Output the [X, Y] coordinate of the center of the cell containing the given text.  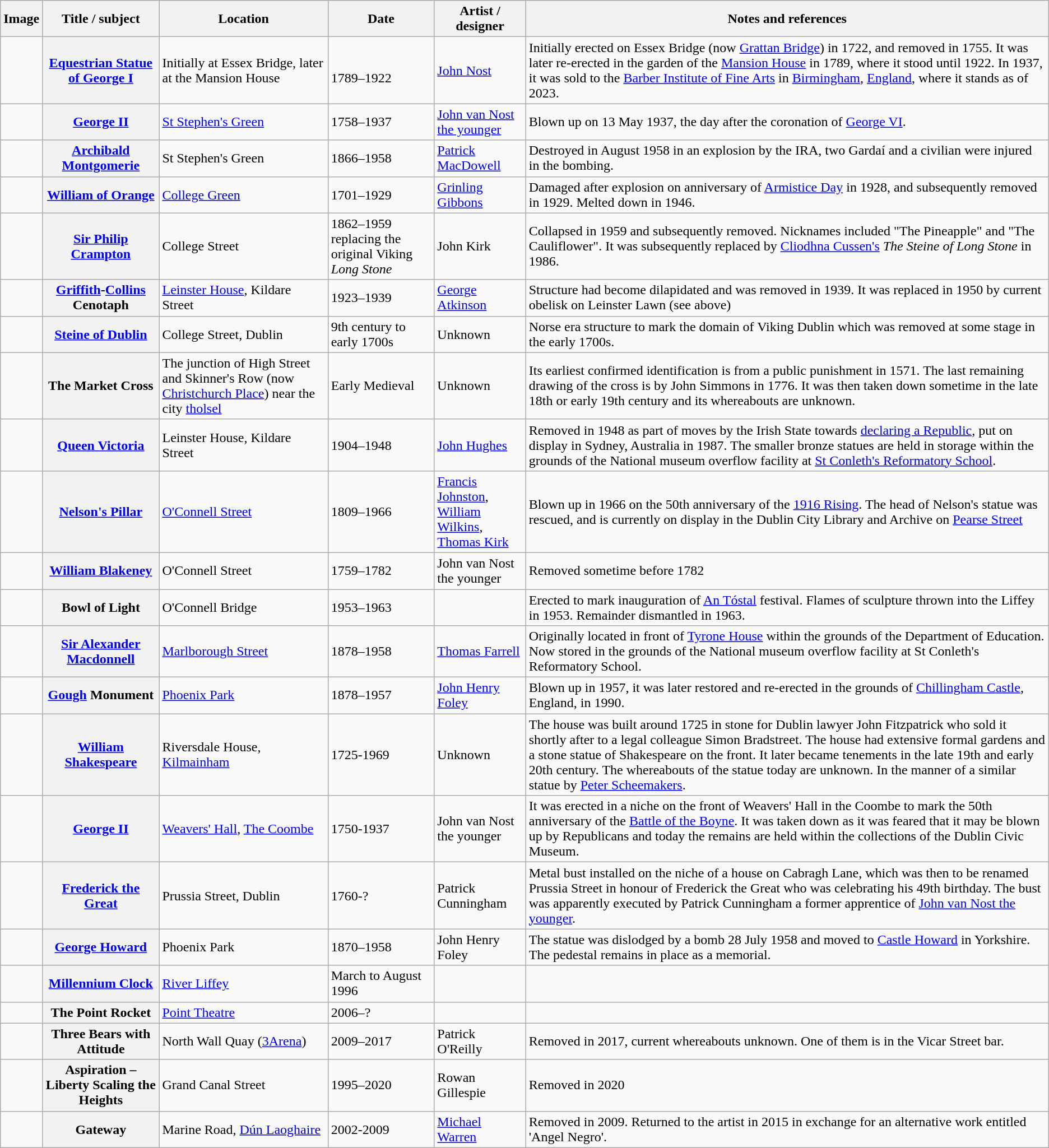
Title / subject [101, 19]
1701–1929 [381, 195]
Archibald Montgomerie [101, 158]
Michael Warren [480, 1130]
1758–1937 [381, 122]
Grinling Gibbons [480, 195]
1789–1922 [381, 71]
1809–1966 [381, 512]
Structure had become dilapidated and was removed in 1939. It was replaced in 1950 by current obelisk on Leinster Lawn (see above) [787, 298]
1750-1937 [381, 829]
March to August 1996 [381, 984]
The Market Cross [101, 385]
Frederick the Great [101, 895]
Three Bears with Attitude [101, 1041]
1759–1782 [381, 570]
Marine Road, Dún Laoghaire [243, 1130]
Date [381, 19]
John Nost [480, 71]
1904–1948 [381, 445]
1878–1957 [381, 696]
1862–1959 replacing the original Viking Long Stone [381, 247]
Rowan Gillespie [480, 1085]
Removed sometime before 1782 [787, 570]
North Wall Quay (3Arena) [243, 1041]
Damaged after explosion on anniversary of Armistice Day in 1928, and subsequently removed in 1929. Melted down in 1946. [787, 195]
College Street [243, 247]
Aspiration – Liberty Scaling the Heights [101, 1085]
Destroyed in August 1958 in an explosion by the IRA, two Gardaí and a civilian were injured in the bombing. [787, 158]
Prussia Street, Dublin [243, 895]
Initially at Essex Bridge, later at the Mansion House [243, 71]
Erected to mark inauguration of An Tóstal festival. Flames of sculpture thrown into the Liffey in 1953. Remainder dismantled in 1963. [787, 607]
George Atkinson [480, 298]
1878–1958 [381, 652]
O'Connell Bridge [243, 607]
Francis Johnston,William Wilkins,Thomas Kirk [480, 512]
Blown up on 13 May 1937, the day after the coronation of George VI. [787, 122]
Blown up in 1957, it was later restored and re-erected in the grounds of Chillingham Castle, England, in 1990. [787, 696]
Thomas Farrell [480, 652]
Marlborough Street [243, 652]
Gateway [101, 1130]
Norse era structure to mark the domain of Viking Dublin which was removed at some stage in the early 1700s. [787, 334]
Nelson's Pillar [101, 512]
College Green [243, 195]
George Howard [101, 947]
Weavers' Hall, The Coombe [243, 829]
1866–1958 [381, 158]
John Kirk [480, 247]
Equestrian Statue of George I [101, 71]
Point Theatre [243, 1012]
1953–1963 [381, 607]
1923–1939 [381, 298]
2009–2017 [381, 1041]
Gough Monument [101, 696]
William of Orange [101, 195]
Location [243, 19]
William Blakeney [101, 570]
Queen Victoria [101, 445]
Grand Canal Street [243, 1085]
William Shakespeare [101, 755]
Sir Alexander Macdonnell [101, 652]
2006–? [381, 1012]
1725-1969 [381, 755]
9th century to early 1700s [381, 334]
John Hughes [480, 445]
College Street, Dublin [243, 334]
Image [21, 19]
Patrick O'Reilly [480, 1041]
2002-2009 [381, 1130]
Riversdale House, Kilmainham [243, 755]
The junction of High Street and Skinner's Row (now Christchurch Place) near the city tholsel [243, 385]
Millennium Clock [101, 984]
Removed in 2017, current whereabouts unknown. One of them is in the Vicar Street bar. [787, 1041]
Removed in 2020 [787, 1085]
1870–1958 [381, 947]
Artist / designer [480, 19]
Patrick MacDowell [480, 158]
Griffith-Collins Cenotaph [101, 298]
Sir Philip Crampton [101, 247]
Patrick Cunningham [480, 895]
Steine of Dublin [101, 334]
Notes and references [787, 19]
Early Medieval [381, 385]
1760-? [381, 895]
1995–2020 [381, 1085]
The statue was dislodged by a bomb 28 July 1958 and moved to Castle Howard in Yorkshire. The pedestal remains in place as a memorial. [787, 947]
The Point Rocket [101, 1012]
Bowl of Light [101, 607]
Removed in 2009. Returned to the artist in 2015 in exchange for an alternative work entitled 'Angel Negro'. [787, 1130]
River Liffey [243, 984]
